From the cell containing the given text, extract its center point as [x, y] coordinate. 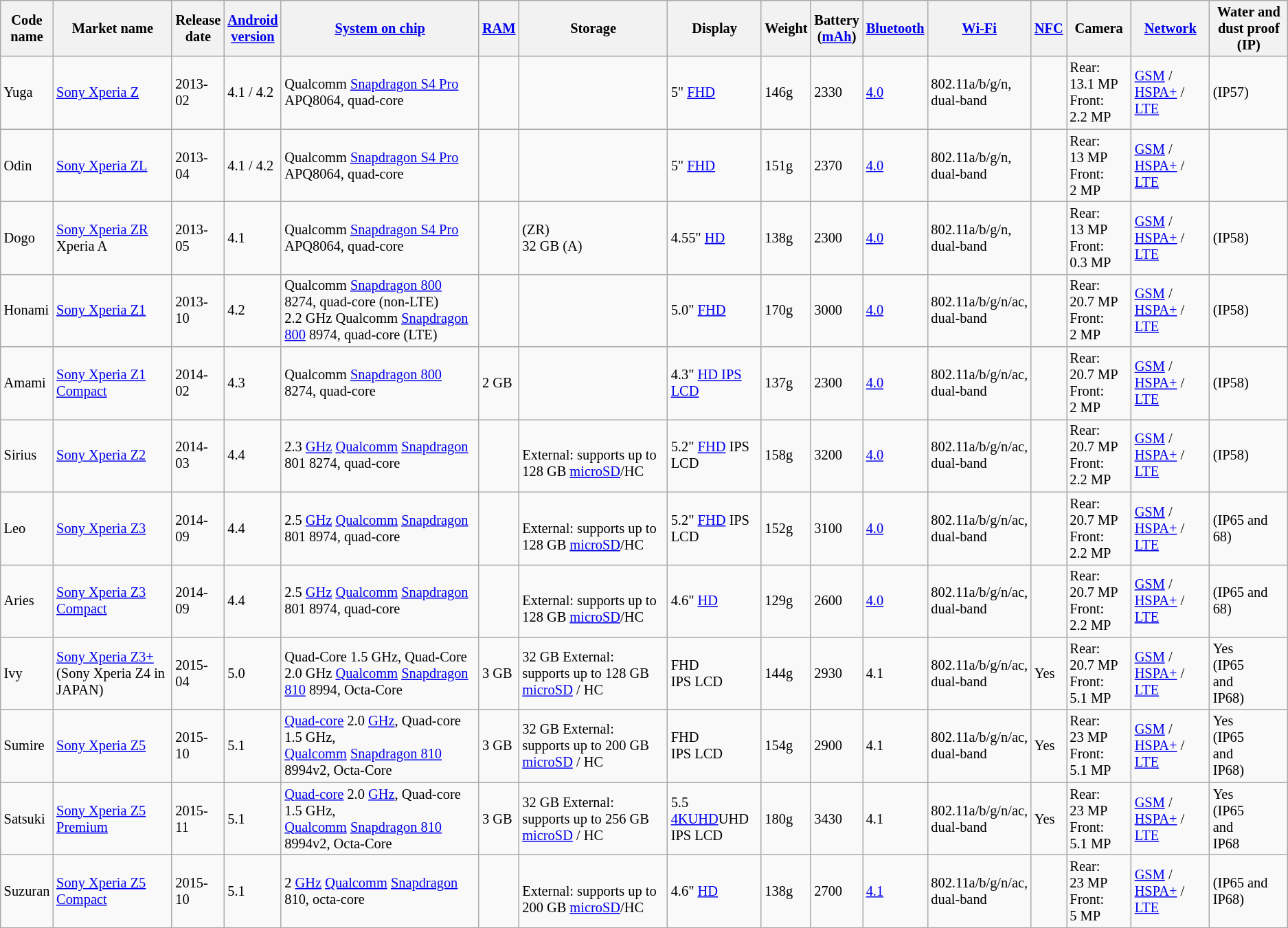
Sony Xperia Z [113, 93]
Rear:20.7 MPFront:5.1 MP [1098, 673]
2013-04 [198, 166]
Weight [786, 28]
2600 [837, 601]
Rear: 23 MPFront: 5 MP [1098, 891]
Satsuki [27, 819]
4.3" HD IPS LCD [714, 383]
Rear: 13 MPFront: 0.3 MP [1098, 238]
Camera [1098, 28]
170g [786, 310]
NFC [1049, 28]
3000 [837, 310]
Suzuran [27, 891]
129g [786, 601]
154g [786, 746]
Yuga [27, 93]
External: supports up to 200 GB microSD/HC [593, 891]
(ZR)32 GB (A) [593, 238]
2015-04 [198, 673]
Sony Xperia ZRXperia A [113, 238]
2900 [837, 746]
2014-02 [198, 383]
Sony Xperia Z1 Compact [113, 383]
Sony Xperia Z3+ (Sony Xperia Z4 in JAPAN) [113, 673]
Qualcomm Snapdragon 800 8274, quad-core [380, 383]
Rear: 13.1 MPFront: 2.2 MP [1098, 93]
Sumire [27, 746]
Display [714, 28]
5.0 [253, 673]
Codename [27, 28]
151g [786, 166]
Leo [27, 528]
2013-02 [198, 93]
2 GB [499, 383]
Yes(IP65andIP68 [1249, 819]
Dogo [27, 238]
180g [786, 819]
3100 [837, 528]
Quad-Core 1.5 GHz, Quad-Core 2.0 GHz Qualcomm Snapdragon 810 8994, Octa-Core [380, 673]
Sony Xperia Z5 Compact [113, 891]
146g [786, 93]
5.5 4KUHDUHDIPS LCD [714, 819]
Storage [593, 28]
4.3 [253, 383]
System on chip [380, 28]
Bluetooth [896, 28]
158g [786, 455]
Aries [27, 601]
2013-05 [198, 238]
152g [786, 528]
Sony Xperia ZL [113, 166]
32 GB External: supports up to 128 GB microSD / HC [593, 673]
Honami [27, 310]
5.0" FHD [714, 310]
2013-10 [198, 310]
Water and dust proof (IP) [1249, 28]
2.3 GHz Qualcomm Snapdragon 801 8274, quad-core [380, 455]
32 GB External: supports up to 200 GB microSD / HC [593, 746]
2930 [837, 673]
2015-11 [198, 819]
Network [1171, 28]
(IP65 and IP68) [1249, 891]
Sony Xperia Z1 [113, 310]
Sony Xperia Z3 [113, 528]
Market name [113, 28]
2700 [837, 891]
(IP57) [1249, 93]
Sony Xperia Z3 Compact [113, 601]
Sirius [27, 455]
Amami [27, 383]
2370 [837, 166]
3200 [837, 455]
Sony Xperia Z5 [113, 746]
Sony Xperia Z2 [113, 455]
2330 [837, 93]
Ivy [27, 673]
Androidversion [253, 28]
Odin [27, 166]
Wi-Fi [979, 28]
144g [786, 673]
4.55" HD [714, 238]
Releasedate [198, 28]
137g [786, 383]
2014-03 [198, 455]
RAM [499, 28]
3430 [837, 819]
2 GHz Qualcomm Snapdragon 810, octa-core [380, 891]
Rear: 13 MPFront: 2 MP [1098, 166]
Battery(mAh) [837, 28]
32 GB External: supports up to 256 GB microSD / HC [593, 819]
4.2 [253, 310]
Sony Xperia Z5 Premium [113, 819]
Qualcomm Snapdragon 800 8274, quad-core (non-LTE)2.2 GHz Qualcomm Snapdragon 800 8974, quad-core (LTE) [380, 310]
